Output the [x, y] coordinate of the center of the cell containing the given text.  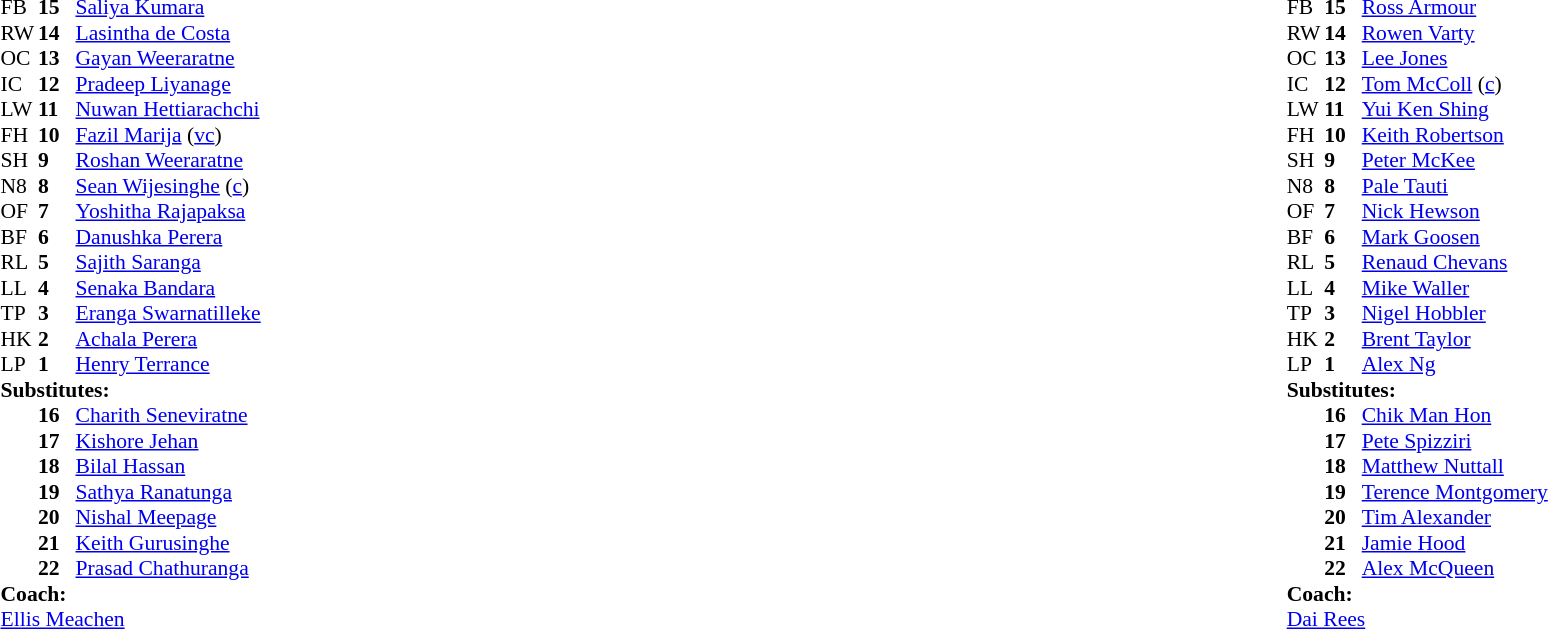
Sean Wijesinghe (c) [168, 186]
Mark Goosen [1455, 237]
Sathya Ranatunga [168, 492]
Eranga Swarnatilleke [168, 313]
Mike Waller [1455, 288]
Terence Montgomery [1455, 492]
Nuwan Hettiarachchi [168, 109]
Gayan Weeraratne [168, 59]
Lasintha de Costa [168, 33]
Pete Spizziri [1455, 441]
Henry Terrance [168, 365]
Alex McQueen [1455, 569]
Renaud Chevans [1455, 263]
Fazil Marija (vc) [168, 135]
Sajith Saranga [168, 263]
Brent Taylor [1455, 339]
Yui Ken Shing [1455, 109]
Chik Man Hon [1455, 415]
Nishal Meepage [168, 517]
Matthew Nuttall [1455, 467]
Keith Gurusinghe [168, 543]
Charith Seneviratne [168, 415]
Danushka Perera [168, 237]
Rowen Varty [1455, 33]
Pale Tauti [1455, 186]
Peter McKee [1455, 161]
Pradeep Liyanage [168, 84]
Alex Ng [1455, 365]
Kishore Jehan [168, 441]
Nigel Hobbler [1455, 313]
Jamie Hood [1455, 543]
Yoshitha Rajapaksa [168, 211]
Roshan Weeraratne [168, 161]
Prasad Chathuranga [168, 569]
Senaka Bandara [168, 288]
Lee Jones [1455, 59]
Tom McColl (c) [1455, 84]
Bilal Hassan [168, 467]
Achala Perera [168, 339]
Tim Alexander [1455, 517]
Nick Hewson [1455, 211]
Keith Robertson [1455, 135]
